Return the (x, y) coordinate for the center point of the cell that contains the specified text.  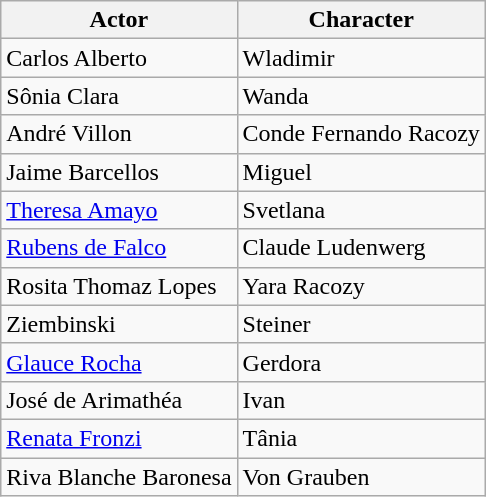
André Villon (119, 134)
Ivan (361, 400)
Renata Fronzi (119, 438)
Gerdora (361, 362)
Steiner (361, 324)
Riva Blanche Baronesa (119, 477)
Von Grauben (361, 477)
Jaime Barcellos (119, 172)
Rosita Thomaz Lopes (119, 286)
Carlos Alberto (119, 58)
Sônia Clara (119, 96)
Tânia (361, 438)
Yara Racozy (361, 286)
José de Arimathéa (119, 400)
Conde Fernando Racozy (361, 134)
Miguel (361, 172)
Wladimir (361, 58)
Ziembinski (119, 324)
Claude Ludenwerg (361, 248)
Rubens de Falco (119, 248)
Character (361, 20)
Theresa Amayo (119, 210)
Svetlana (361, 210)
Actor (119, 20)
Wanda (361, 96)
Glauce Rocha (119, 362)
